Return (X, Y) of the center of cell containing provided text 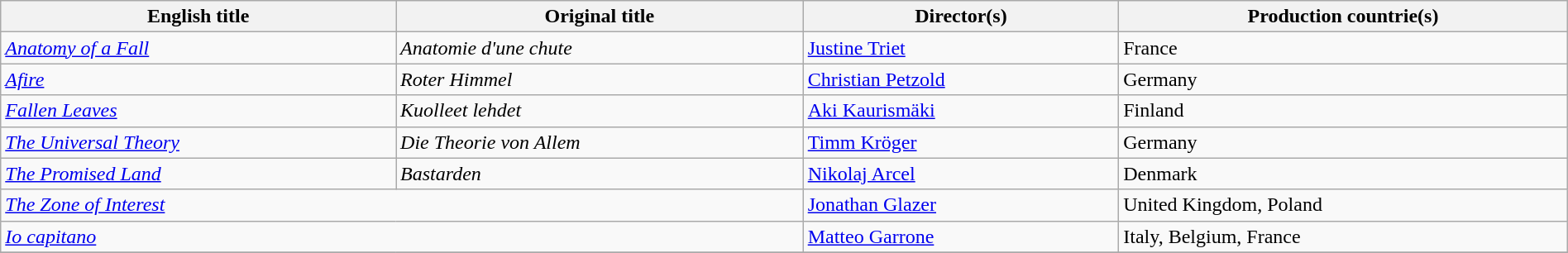
The Promised Land (198, 174)
Anatomy of a Fall (198, 48)
Io capitano (402, 236)
Director(s) (961, 17)
English title (198, 17)
Matteo Garrone (961, 236)
Original title (600, 17)
The Universal Theory (198, 142)
Italy, Belgium, France (1343, 236)
Anatomie d'une chute (600, 48)
Justine Triet (961, 48)
France (1343, 48)
Bastarden (600, 174)
Finland (1343, 111)
Production countrie(s) (1343, 17)
Fallen Leaves (198, 111)
Aki Kaurismäki (961, 111)
Kuolleet lehdet (600, 111)
Timm Kröger (961, 142)
Nikolaj Arcel (961, 174)
Christian Petzold (961, 79)
Die Theorie von Allem (600, 142)
United Kingdom, Poland (1343, 205)
Roter Himmel (600, 79)
Afire (198, 79)
Denmark (1343, 174)
The Zone of Interest (402, 205)
Jonathan Glazer (961, 205)
